Identify which cell holds the provided text, then report its [x, y] central coordinate. 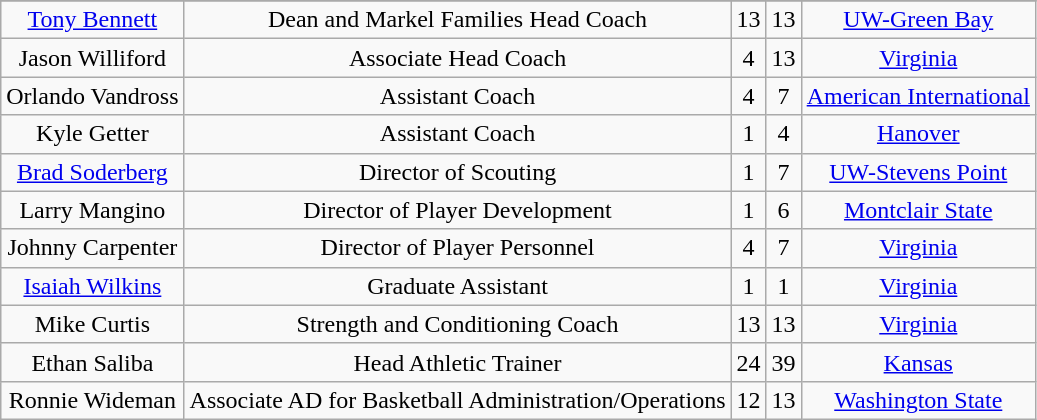
Ronnie Wideman [92, 400]
Director of Player Personnel [458, 248]
American International [918, 96]
Head Athletic Trainer [458, 362]
Associate AD for Basketball Administration/Operations [458, 400]
Jason Williford [92, 58]
12 [748, 400]
Montclair State [918, 210]
Johnny Carpenter [92, 248]
Dean and Markel Families Head Coach [458, 20]
Graduate Assistant [458, 286]
Strength and Conditioning Coach [458, 324]
Hanover [918, 134]
Director of Player Development [458, 210]
Tony Bennett [92, 20]
Kyle Getter [92, 134]
6 [784, 210]
Washington State [918, 400]
UW-Green Bay [918, 20]
Isaiah Wilkins [92, 286]
UW-Stevens Point [918, 172]
Kansas [918, 362]
24 [748, 362]
Director of Scouting [458, 172]
Larry Mangino [92, 210]
Brad Soderberg [92, 172]
Orlando Vandross [92, 96]
Ethan Saliba [92, 362]
Associate Head Coach [458, 58]
Mike Curtis [92, 324]
39 [784, 362]
